Detect which cell encompasses the target text, then output its (x, y) center coordinate. 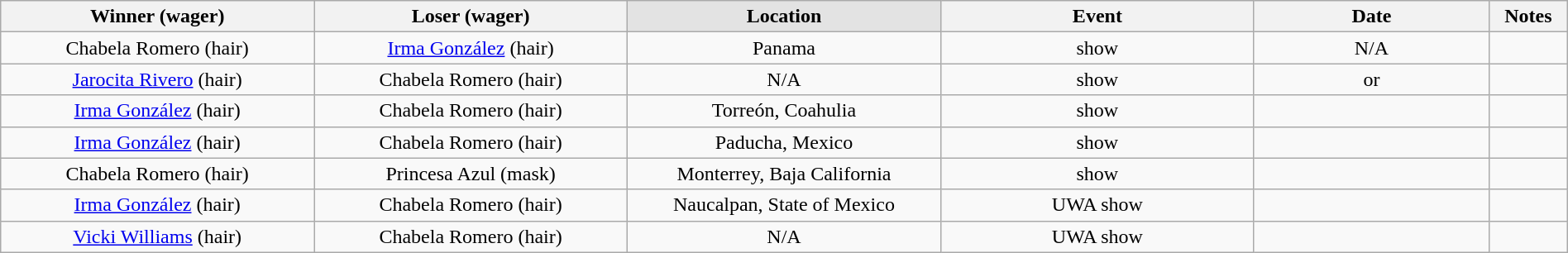
Jarocita Rivero (hair) (157, 79)
Panama (784, 48)
Winner (wager) (157, 17)
Paducha, Mexico (784, 142)
Loser (wager) (471, 17)
Event (1097, 17)
Date (1371, 17)
Location (784, 17)
Torreón, Coahulia (784, 111)
Princesa Azul (mask) (471, 174)
Notes (1528, 17)
Monterrey, Baja California (784, 174)
or (1371, 79)
Naucalpan, State of Mexico (784, 205)
Vicki Williams (hair) (157, 236)
